Locate the cell with the specified text and output its (X, Y) center coordinate. 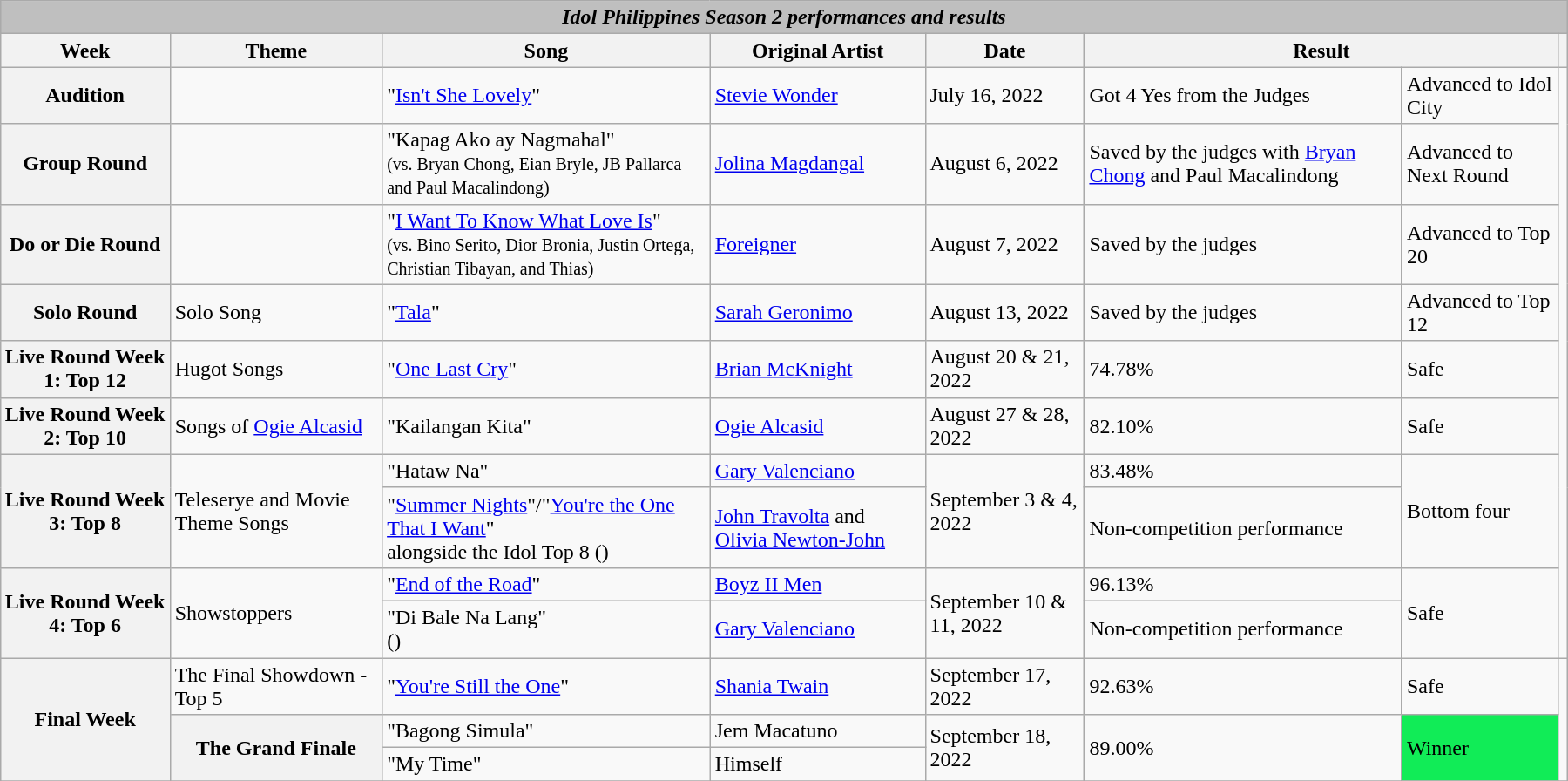
"You're Still the One" (547, 685)
Theme (276, 51)
Do or Die Round (85, 244)
Boyz II Men (817, 584)
"One Last Cry" (547, 370)
September 10 & 11, 2022 (1005, 612)
Foreigner (817, 244)
August 7, 2022 (1005, 244)
Got 4 Yes from the Judges (1244, 96)
Hugot Songs (276, 370)
Saved by the judges with Bryan Chong and Paul Macalindong (1244, 164)
"Isn't She Lovely" (547, 96)
"Kapag Ako ay Nagmahal"(vs. Bryan Chong, Eian Bryle, JB Pallarca and Paul Macalindong) (547, 164)
Advanced to Next Round (1479, 164)
August 6, 2022 (1005, 164)
Song (547, 51)
Solo Song (276, 312)
The Final Showdown - Top 5 (276, 685)
"Bagong Simula" (547, 731)
Solo Round (85, 312)
Jolina Magdangal (817, 164)
Brian McKnight (817, 370)
Winner (1479, 748)
"I Want To Know What Love Is"(vs. Bino Serito, Dior Bronia, Justin Ortega, Christian Tibayan, and Thias) (547, 244)
September 18, 2022 (1005, 748)
Songs of Ogie Alcasid (276, 425)
Week (85, 51)
Showstoppers (276, 612)
"Tala" (547, 312)
89.00% (1244, 748)
August 20 & 21, 2022 (1005, 370)
83.48% (1244, 471)
Final Week (85, 718)
Group Round (85, 164)
July 16, 2022 (1005, 96)
Live Round Week 2: Top 10 (85, 425)
Live Round Week 4: Top 6 (85, 612)
"Kailangan Kita" (547, 425)
Jem Macatuno (817, 731)
"Di Bale Na Lang" () (547, 629)
Date (1005, 51)
Himself (817, 764)
Sarah Geronimo (817, 312)
Live Round Week 1: Top 12 (85, 370)
"Hataw Na" (547, 471)
John Travolta and Olivia Newton-John (817, 527)
Stevie Wonder (817, 96)
Result (1321, 51)
Audition (85, 96)
Bottom four (1479, 511)
Idol Philippines Season 2 performances and results (784, 17)
"Summer Nights"/"You're the One That I Want" alongside the Idol Top 8 () (547, 527)
Shania Twain (817, 685)
September 3 & 4, 2022 (1005, 511)
74.78% (1244, 370)
"My Time" (547, 764)
Live Round Week 3: Top 8 (85, 511)
Advanced to Top 12 (1479, 312)
September 17, 2022 (1005, 685)
82.10% (1244, 425)
96.13% (1244, 584)
92.63% (1244, 685)
August 27 & 28, 2022 (1005, 425)
The Grand Finale (276, 748)
Advanced to Top 20 (1479, 244)
Advanced to Idol City (1479, 96)
August 13, 2022 (1005, 312)
Teleserye and Movie Theme Songs (276, 511)
Ogie Alcasid (817, 425)
"End of the Road" (547, 584)
Original Artist (817, 51)
